Identify which cell holds the provided text, then report its (X, Y) central coordinate. 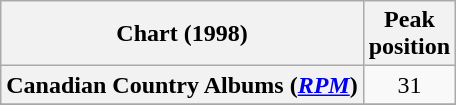
Peak position (409, 34)
Chart (1998) (182, 34)
31 (409, 85)
Canadian Country Albums (RPM) (182, 85)
